Search for the cell housing the specified text and yield its [x, y] center coordinate. 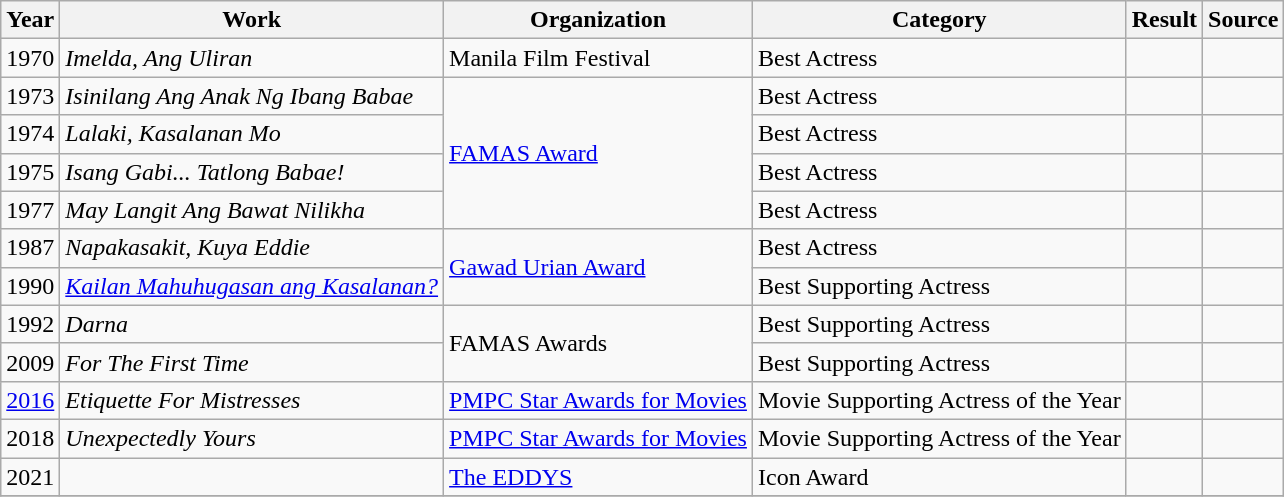
Lalaki, Kasalanan Mo [252, 134]
The EDDYS [598, 477]
Organization [598, 20]
Etiquette For Mistresses [252, 400]
2018 [30, 438]
Icon Award [939, 477]
Category [939, 20]
Napakasakit, Kuya Eddie [252, 248]
Result [1164, 20]
Isang Gabi... Tatlong Babae! [252, 172]
Work [252, 20]
2021 [30, 477]
1973 [30, 96]
May Langit Ang Bawat Nilikha [252, 210]
1977 [30, 210]
Unexpectedly Yours [252, 438]
2009 [30, 362]
For The First Time [252, 362]
1992 [30, 324]
1974 [30, 134]
Gawad Urian Award [598, 267]
Kailan Mahuhugasan ang Kasalanan? [252, 286]
2016 [30, 400]
Imelda, Ang Uliran [252, 58]
Year [30, 20]
1970 [30, 58]
Darna [252, 324]
1975 [30, 172]
1987 [30, 248]
Manila Film Festival [598, 58]
Source [1244, 20]
Isinilang Ang Anak Ng Ibang Babae [252, 96]
FAMAS Award [598, 153]
FAMAS Awards [598, 343]
1990 [30, 286]
